Return [x, y] of the center of cell containing provided text 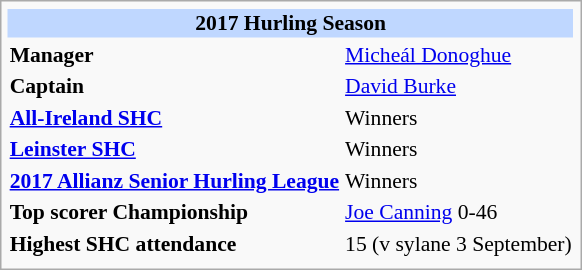
Micheál Donoghue [459, 54]
2017 Allianz Senior Hurling League [174, 180]
David Burke [459, 86]
15 (v sylane 3 September) [459, 243]
Captain [174, 86]
Leinster SHC [174, 149]
Top scorer Championship [174, 212]
Highest SHC attendance [174, 243]
Joe Canning 0-46 [459, 212]
2017 Hurling Season [290, 23]
Manager [174, 54]
All-Ireland SHC [174, 117]
